Return the [x, y] coordinate for the center point of the cell that contains the specified text.  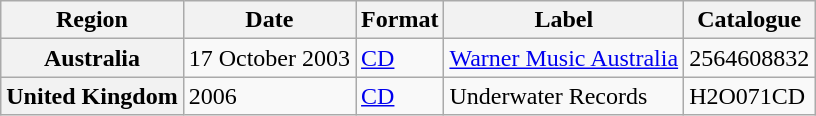
Underwater Records [564, 96]
Label [564, 20]
United Kingdom [92, 96]
17 October 2003 [269, 58]
2564608832 [750, 58]
Catalogue [750, 20]
H2O071CD [750, 96]
Australia [92, 58]
Date [269, 20]
2006 [269, 96]
Format [400, 20]
Warner Music Australia [564, 58]
Region [92, 20]
